Identify which cell holds the provided text, then report its (x, y) central coordinate. 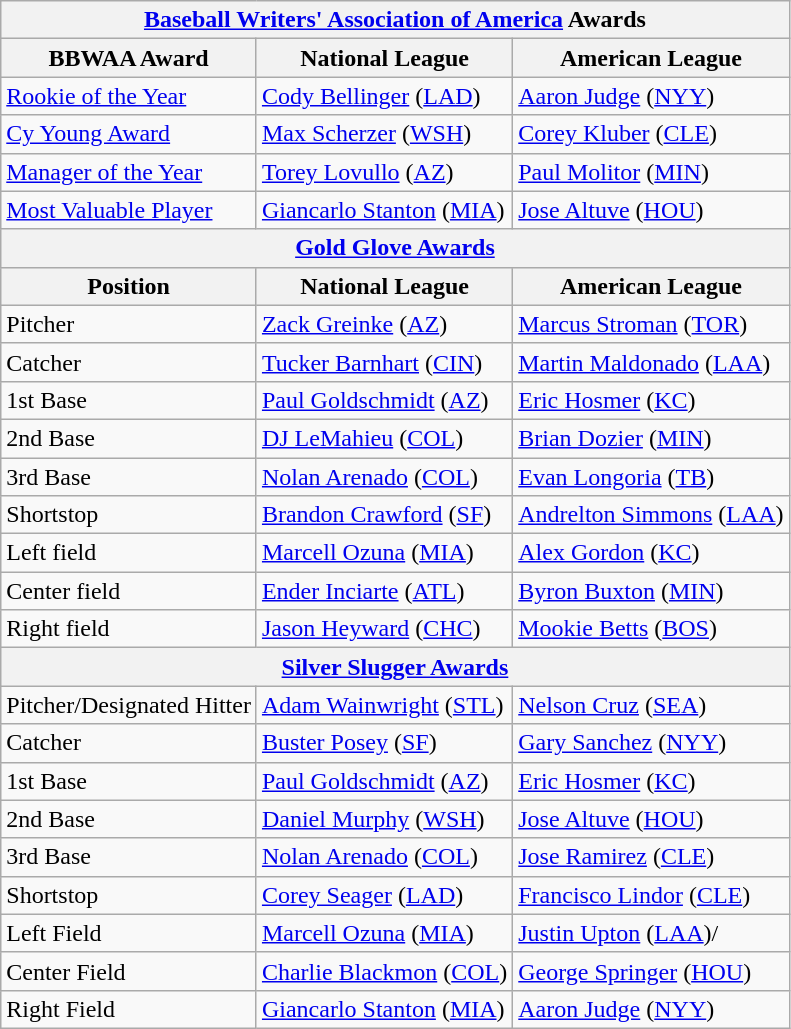
Corey Kluber (CLE) (651, 134)
Rookie of the Year (129, 96)
BBWAA Award (129, 58)
Ender Inciarte (ATL) (384, 591)
Tucker Barnhart (CIN) (384, 362)
Position (129, 286)
Cy Young Award (129, 134)
Charlie Blackmon (COL) (384, 971)
Andrelton Simmons (LAA) (651, 515)
Alex Gordon (KC) (651, 553)
Nelson Cruz (SEA) (651, 705)
DJ LeMahieu (COL) (384, 438)
Gold Glove Awards (395, 248)
Justin Upton (LAA)/ (651, 933)
Paul Molitor (MIN) (651, 172)
Corey Seager (LAD) (384, 895)
George Springer (HOU) (651, 971)
Right field (129, 629)
Evan Longoria (TB) (651, 477)
Brandon Crawford (SF) (384, 515)
Center Field (129, 971)
Byron Buxton (MIN) (651, 591)
Adam Wainwright (STL) (384, 705)
Manager of the Year (129, 172)
Buster Posey (SF) (384, 743)
Center field (129, 591)
Marcus Stroman (TOR) (651, 324)
Cody Bellinger (LAD) (384, 96)
Baseball Writers' Association of America Awards (395, 20)
Silver Slugger Awards (395, 667)
Mookie Betts (BOS) (651, 629)
Zack Greinke (AZ) (384, 324)
Jason Heyward (CHC) (384, 629)
Left Field (129, 933)
Brian Dozier (MIN) (651, 438)
Left field (129, 553)
Right Field (129, 1009)
Martin Maldonado (LAA) (651, 362)
Daniel Murphy (WSH) (384, 819)
Gary Sanchez (NYY) (651, 743)
Most Valuable Player (129, 210)
Max Scherzer (WSH) (384, 134)
Torey Lovullo (AZ) (384, 172)
Pitcher/Designated Hitter (129, 705)
Jose Ramirez (CLE) (651, 857)
Pitcher (129, 324)
Francisco Lindor (CLE) (651, 895)
